Detect which cell encompasses the target text, then output its [x, y] center coordinate. 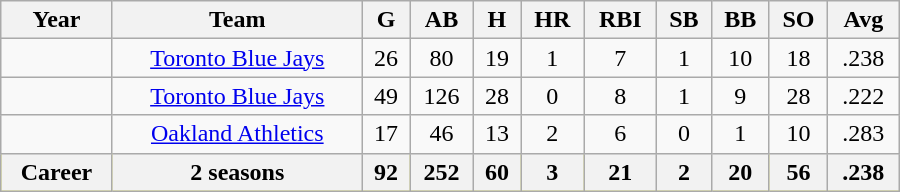
46 [442, 134]
Avg [863, 20]
SO [798, 20]
8 [620, 96]
Career [56, 172]
RBI [620, 20]
126 [442, 96]
56 [798, 172]
3 [553, 172]
SB [684, 20]
Team [237, 20]
92 [386, 172]
HR [553, 20]
19 [496, 58]
G [386, 20]
80 [442, 58]
252 [442, 172]
Oakland Athletics [237, 134]
.222 [863, 96]
2 seasons [237, 172]
49 [386, 96]
6 [620, 134]
7 [620, 58]
.283 [863, 134]
21 [620, 172]
BB [740, 20]
AB [442, 20]
60 [496, 172]
9 [740, 96]
H [496, 20]
17 [386, 134]
13 [496, 134]
20 [740, 172]
18 [798, 58]
Year [56, 20]
26 [386, 58]
